Pinpoint the cell where the given text exists, returning its (X, Y) midpoint coordinate. 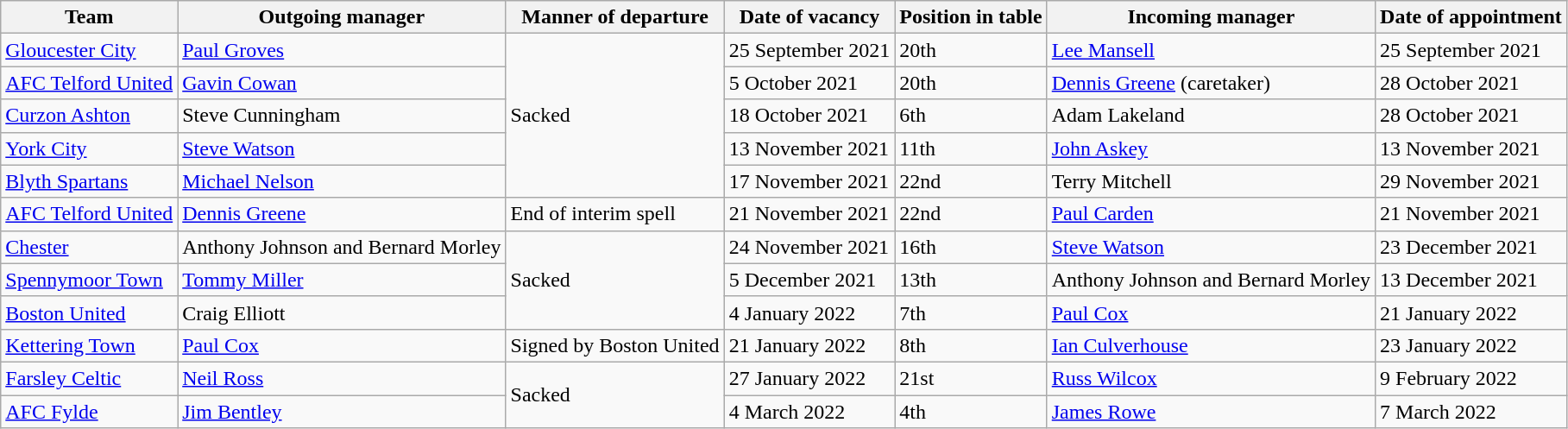
7 March 2022 (1471, 412)
6th (971, 116)
Paul Carden (1211, 214)
Steve Cunningham (342, 116)
Team (90, 17)
5 October 2021 (809, 83)
17 November 2021 (809, 181)
8th (971, 345)
James Rowe (1211, 412)
Position in table (971, 17)
Tommy Miller (342, 280)
John Askey (1211, 148)
27 January 2022 (809, 378)
4 January 2022 (809, 312)
AFC Fylde (90, 412)
Blyth Spartans (90, 181)
Spennymoor Town (90, 280)
Craig Elliott (342, 312)
Date of appointment (1471, 17)
End of interim spell (614, 214)
Ian Culverhouse (1211, 345)
Gloucester City (90, 50)
13th (971, 280)
York City (90, 148)
Jim Bentley (342, 412)
Russ Wilcox (1211, 378)
7th (971, 312)
Neil Ross (342, 378)
Terry Mitchell (1211, 181)
Michael Nelson (342, 181)
Kettering Town (90, 345)
24 November 2021 (809, 247)
Farsley Celtic (90, 378)
21st (971, 378)
Dennis Greene (342, 214)
Curzon Ashton (90, 116)
Dennis Greene (caretaker) (1211, 83)
11th (971, 148)
23 January 2022 (1471, 345)
9 February 2022 (1471, 378)
Boston United (90, 312)
Lee Mansell (1211, 50)
Adam Lakeland (1211, 116)
18 October 2021 (809, 116)
13 December 2021 (1471, 280)
Signed by Boston United (614, 345)
Incoming manager (1211, 17)
Chester (90, 247)
Outgoing manager (342, 17)
16th (971, 247)
23 December 2021 (1471, 247)
4th (971, 412)
Date of vacancy (809, 17)
Manner of departure (614, 17)
29 November 2021 (1471, 181)
4 March 2022 (809, 412)
5 December 2021 (809, 280)
Gavin Cowan (342, 83)
Paul Groves (342, 50)
